From the cell containing the given text, extract its center point as [X, Y] coordinate. 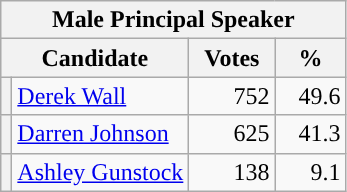
49.6 [310, 96]
% [310, 58]
Ashley Gunstock [100, 172]
625 [232, 134]
9.1 [310, 172]
Votes [232, 58]
Derek Wall [100, 96]
Male Principal Speaker [174, 20]
41.3 [310, 134]
138 [232, 172]
752 [232, 96]
Darren Johnson [100, 134]
Candidate [95, 58]
